Find where the given text appears and provide that cell's center as [X, Y] coordinate. 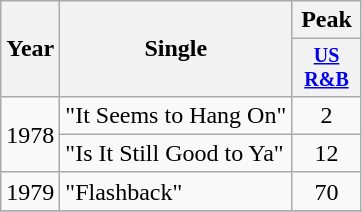
USR&B [326, 68]
Single [176, 49]
2 [326, 115]
1979 [30, 191]
70 [326, 191]
12 [326, 153]
"Flashback" [176, 191]
Year [30, 49]
Peak [326, 20]
"It Seems to Hang On" [176, 115]
1978 [30, 134]
"Is It Still Good to Ya" [176, 153]
